Scan for the cell matching the given text and deliver its [x, y] coordinate at center. 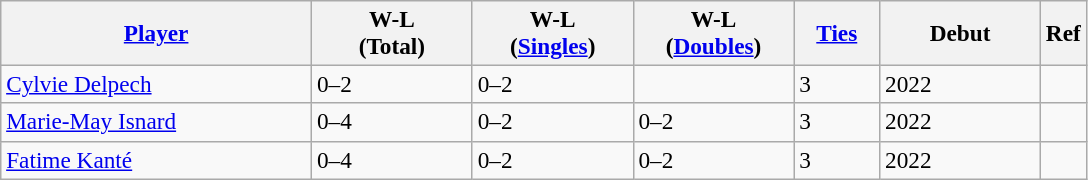
W-L(Doubles) [714, 32]
Player [156, 32]
Marie-May Isnard [156, 122]
Ref [1063, 32]
Cylvie Delpech [156, 84]
W-L(Singles) [552, 32]
Ties [837, 32]
Fatime Kanté [156, 160]
Debut [960, 32]
W-L(Total) [392, 32]
